Determine the (x, y) coordinate at the center of the cell enclosing the given text.  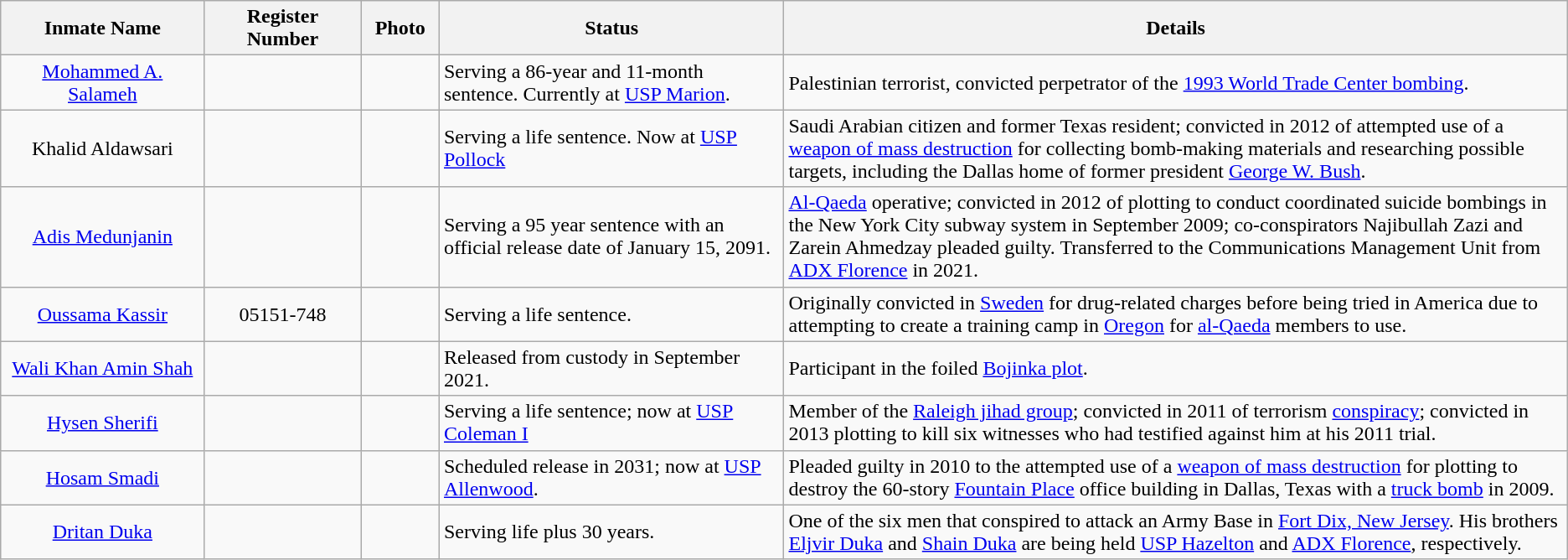
Hosam Smadi (102, 478)
Wali Khan Amin Shah (102, 369)
Khalid Aldawsari (102, 148)
Released from custody in September 2021. (611, 369)
Oussama Kassir (102, 314)
Hysen Sherifi (102, 423)
Serving a 86-year and 11-month sentence. Currently at USP Marion. (611, 82)
Serving a life sentence. (611, 314)
Scheduled release in 2031; now at USP Allenwood. (611, 478)
Serving a 95 year sentence with an official release date of January 15, 2091. (611, 236)
05151-748 (283, 314)
Serving a life sentence. Now at USP Pollock (611, 148)
Status (611, 29)
Register Number (283, 29)
Dritan Duka (102, 531)
Mohammed A. Salameh (102, 82)
Serving life plus 30 years. (611, 531)
Palestinian terrorist, convicted perpetrator of the 1993 World Trade Center bombing. (1176, 82)
Serving a life sentence; now at USP Coleman I (611, 423)
Photo (400, 29)
Details (1176, 29)
Inmate Name (102, 29)
Participant in the foiled Bojinka plot. (1176, 369)
Adis Medunjanin (102, 236)
